Capture the cell that displays the provided text and extract its (X, Y) central coordinate. 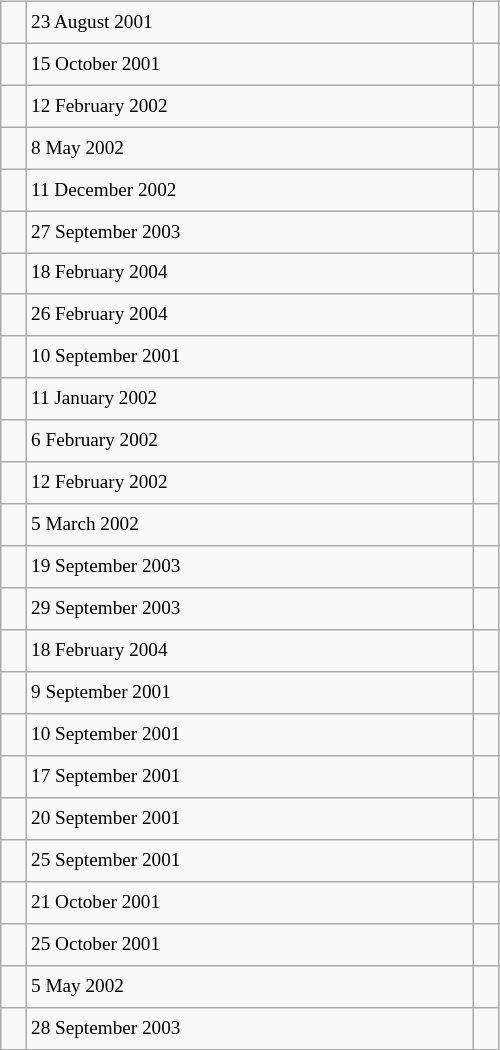
26 February 2004 (249, 315)
25 September 2001 (249, 861)
25 October 2001 (249, 944)
11 January 2002 (249, 399)
21 October 2001 (249, 902)
15 October 2001 (249, 64)
19 September 2003 (249, 567)
23 August 2001 (249, 22)
11 December 2002 (249, 190)
20 September 2001 (249, 819)
17 September 2001 (249, 777)
9 September 2001 (249, 693)
6 February 2002 (249, 441)
29 September 2003 (249, 609)
5 March 2002 (249, 525)
5 May 2002 (249, 986)
8 May 2002 (249, 148)
28 September 2003 (249, 1028)
27 September 2003 (249, 232)
